Extract the (x, y) coordinate from the center of the cell holding the provided text.  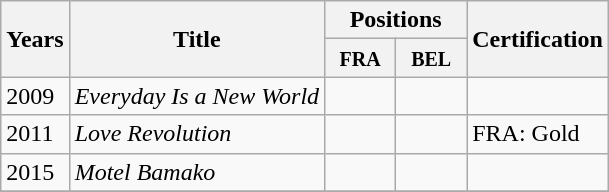
2009 (35, 96)
FRA: Gold (538, 134)
Title (196, 39)
Positions (396, 20)
Everyday Is a New World (196, 96)
Love Revolution (196, 134)
2011 (35, 134)
Certification (538, 39)
Motel Bamako (196, 172)
Years (35, 39)
FRA (360, 58)
BEL (432, 58)
2015 (35, 172)
